Scan for the cell matching the given text and deliver its [X, Y] coordinate at center. 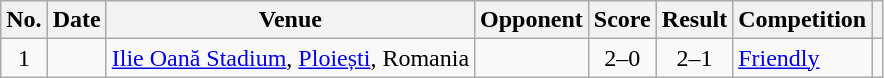
Score [622, 20]
Venue [290, 20]
1 [24, 58]
2–0 [622, 58]
2–1 [694, 58]
Date [76, 20]
Competition [802, 20]
Result [694, 20]
Ilie Oană Stadium, Ploiești, Romania [290, 58]
No. [24, 20]
Opponent [532, 20]
Friendly [802, 58]
